Capture the cell that displays the provided text and extract its [x, y] central coordinate. 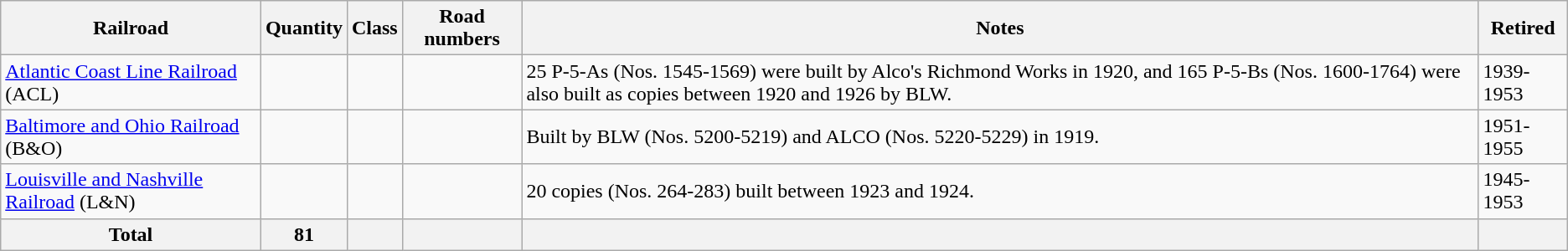
Quantity [303, 28]
Retired [1523, 28]
Atlantic Coast Line Railroad (ACL) [131, 82]
1951-1955 [1523, 137]
1945-1953 [1523, 191]
Railroad [131, 28]
81 [303, 234]
Road numbers [462, 28]
Baltimore and Ohio Railroad (B&O) [131, 137]
20 copies (Nos. 264-283) built between 1923 and 1924. [1000, 191]
Class [374, 28]
Notes [1000, 28]
Total [131, 234]
Louisville and Nashville Railroad (L&N) [131, 191]
1939-1953 [1523, 82]
Built by BLW (Nos. 5200-5219) and ALCO (Nos. 5220-5229) in 1919. [1000, 137]
